Search for the cell housing the specified text and yield its (X, Y) center coordinate. 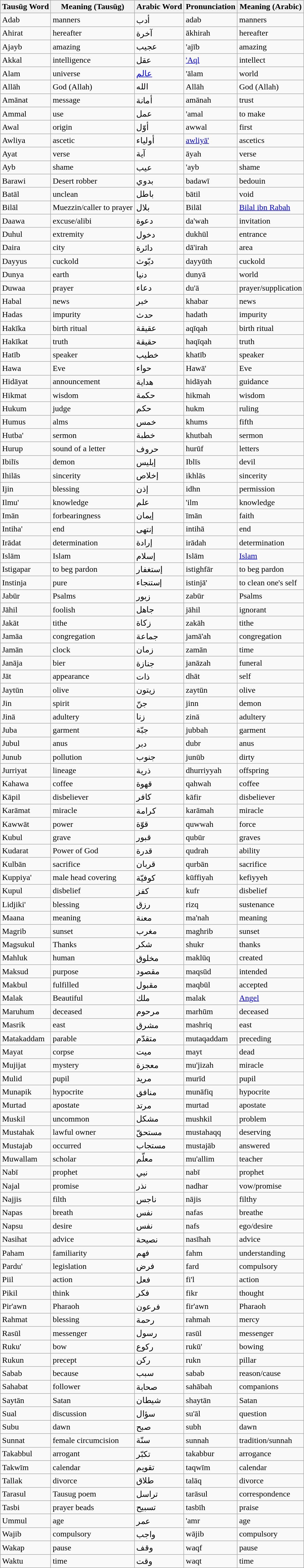
badawī (211, 181)
hadath (211, 315)
kūffiyah (211, 878)
سنّة (159, 1440)
تقويم (159, 1467)
Beautiful (93, 998)
sunnah (211, 1440)
Ajayb (26, 47)
Paham (26, 1253)
Waktu (26, 1561)
Adab (26, 20)
Mahluk (26, 958)
nafs (211, 1226)
khutbah (211, 435)
Hakīkat (26, 341)
offspring (270, 770)
Daira (26, 248)
Daawa (26, 221)
male head covering (93, 878)
زبور (159, 596)
teacher (270, 1159)
dunyā (211, 274)
سبب (159, 1374)
دعوة (159, 221)
Hidāyat (26, 382)
Janāja (26, 663)
Kahawa (26, 784)
female circumcision (93, 1440)
Jāt (26, 676)
إستغفار (159, 569)
du'ā (211, 288)
amānah (211, 100)
Kupul (26, 891)
Amānat (26, 100)
Dayyus (26, 261)
question (270, 1414)
Jabūr (26, 596)
واجب (159, 1534)
deserving (270, 1132)
Iblīs (211, 462)
كرامة (159, 811)
taqwīm (211, 1467)
جماعة (159, 636)
unclean (93, 194)
إستنجاء (159, 583)
كفز (159, 891)
Ijin (26, 489)
filthy (270, 1199)
Najjis (26, 1199)
follower (93, 1387)
Takabbul (26, 1454)
qudrah (211, 851)
Alam (26, 74)
حقيقة (159, 341)
dukhūl (211, 234)
مستحقّ (159, 1132)
maqbūl (211, 985)
شكر (159, 945)
خمس (159, 422)
Munapik (26, 1092)
lawful owner (93, 1132)
zamān (211, 650)
إنتهى (159, 529)
ناجس (159, 1199)
Ilmu' (26, 502)
Juba (26, 730)
Jinā (26, 717)
sustenance (270, 904)
hurūf (211, 449)
nasīhah (211, 1239)
because (93, 1374)
thanks (270, 945)
Kawwāt (26, 824)
bedouin (270, 181)
familiarity (93, 1253)
dayyūth (211, 261)
شيطان (159, 1400)
Napas (26, 1213)
Hawā' (211, 368)
devil (270, 462)
Istigapar (26, 569)
Tasbi (26, 1507)
waqt (211, 1561)
معجزة (159, 1065)
قربان (159, 864)
qahwah (211, 784)
zinā (211, 717)
extremity (93, 234)
Rahmat (26, 1320)
Matakaddam (26, 1039)
faith (270, 516)
Karāmat (26, 811)
hikmah (211, 395)
Mustahak (26, 1132)
Muezzin/caller to prayer (93, 208)
Takwīm (26, 1467)
دائرة (159, 248)
إذن (159, 489)
Irādat (26, 543)
Ayb (26, 167)
Maruhum (26, 1011)
foolish (93, 610)
ability (270, 851)
بدوي (159, 181)
tasbīh (211, 1507)
Batāl (26, 194)
irādah (211, 543)
dirty (270, 757)
Hurup (26, 449)
Pronunciation (211, 7)
invitation (270, 221)
Sual (26, 1414)
graves (270, 837)
Hadas (26, 315)
مقبول (159, 985)
rasūl (211, 1333)
Tarasul (26, 1494)
clock (93, 650)
Ihilās (26, 476)
قبور (159, 837)
istighfār (211, 569)
صحابة (159, 1387)
Meaning (Tausūg) (93, 7)
message (93, 100)
pollution (93, 757)
nafas (211, 1213)
dhāt (211, 676)
kāfir (211, 797)
دخول (159, 234)
Junub (26, 757)
Mujijat (26, 1065)
mayt (211, 1052)
متقدّم (159, 1039)
Awal (26, 127)
خطبة (159, 435)
maqsūd (211, 971)
Lidjiki' (26, 904)
Magrib (26, 931)
قهوة (159, 784)
Jaytūn (26, 690)
discussion (93, 1414)
Piil (26, 1280)
Rukun (26, 1360)
zaytūn (211, 690)
Maana (26, 918)
كافر (159, 797)
promise (93, 1186)
rahmah (211, 1320)
فرعون (159, 1306)
rukū' (211, 1347)
Intiha' (26, 529)
earth (93, 274)
Ibilīs (26, 462)
عيب (159, 167)
arrogance (270, 1454)
Mayat (26, 1052)
الله (159, 87)
Hutba' (26, 435)
mu'allim (211, 1159)
Najal (26, 1186)
purpose (93, 971)
entrance (270, 234)
زيتون (159, 690)
arrogant (93, 1454)
جنوب (159, 757)
kefiyyeh (270, 878)
Jamān (26, 650)
'amal (211, 114)
pillar (270, 1360)
mercy (270, 1320)
desire (93, 1226)
Muskil (26, 1119)
Malak (26, 998)
praise (270, 1507)
dhurriyyah (211, 770)
bier (93, 663)
occurred (93, 1146)
مرتد (159, 1105)
مقصود (159, 971)
حكمة (159, 395)
Kubul (26, 837)
Kudarat (26, 851)
city (93, 248)
ma'nah (211, 918)
prayer/supplication (270, 288)
Power of God (93, 851)
thought (270, 1293)
Jubul (26, 744)
عالم (159, 74)
Imān (26, 516)
Ruku' (26, 1347)
صبح (159, 1427)
عجيب (159, 47)
مشرق (159, 1025)
murtad (211, 1105)
intihā (211, 529)
sound of a letter (93, 449)
معنة (159, 918)
Ummul (26, 1521)
آخرة (159, 33)
هداية (159, 382)
fikr (211, 1293)
tradition/sunnah (270, 1440)
Akkal (26, 60)
Kuppiya' (26, 878)
to clean one's self (270, 583)
qubūr (211, 837)
دبر (159, 744)
grave (93, 837)
Nabī (26, 1172)
dead (270, 1052)
use (93, 114)
Jakāt (26, 623)
force (270, 824)
shaytān (211, 1400)
عقل (159, 60)
نصيحة (159, 1239)
خطيب (159, 355)
talāq (211, 1481)
zabūr (211, 596)
answered (270, 1146)
'amr (211, 1521)
preceding (270, 1039)
shukr (211, 945)
announcement (93, 382)
void (270, 194)
khatīb (211, 355)
dubr (211, 744)
حكم (159, 409)
qurbān (211, 864)
نذر (159, 1186)
Sahabat (26, 1387)
legislation (93, 1266)
hidāyah (211, 382)
Kulbān (26, 864)
pure (93, 583)
تراسل (159, 1494)
Jāhil (26, 610)
ruling (270, 409)
nadhar (211, 1186)
fi'l (211, 1280)
hukm (211, 409)
da'wah (211, 221)
sabab (211, 1374)
ikhlās (211, 476)
rizq (211, 904)
قدرة (159, 851)
وقف (159, 1548)
rukn (211, 1360)
jāhil (211, 610)
دنيا (159, 274)
āyah (211, 154)
intended (270, 971)
منافق (159, 1092)
first (270, 127)
ascetics (270, 141)
Humus (26, 422)
marhūm (211, 1011)
أمانة (159, 100)
precept (93, 1360)
Napsu (26, 1226)
Wakap (26, 1548)
Pir'awn (26, 1306)
haqīqah (211, 341)
Desert robber (93, 181)
corpse (93, 1052)
permission (270, 489)
Tallak (26, 1481)
murīd (211, 1079)
Meaning (Arabic) (270, 7)
self (270, 676)
Dunya (26, 274)
forbearingness (93, 516)
طلاق (159, 1481)
Hakīka (26, 328)
excuse/alibi (93, 221)
khums (211, 422)
vow/promise (270, 1186)
Masrik (26, 1025)
جبّة (159, 730)
بلال (159, 208)
awliyā' (211, 141)
Wajib (26, 1534)
mystery (93, 1065)
kufr (211, 891)
إرادة (159, 543)
Habal (26, 301)
fifth (270, 422)
Angel (270, 998)
think (93, 1293)
malak (211, 998)
'Aql (211, 60)
ملك (159, 998)
mutaqaddam (211, 1039)
عمر (159, 1521)
wājib (211, 1534)
فهم (159, 1253)
area (270, 248)
tarāsul (211, 1494)
appearance (93, 676)
Ahirat (26, 33)
مستجاب (159, 1146)
Muwallam (26, 1159)
spirit (93, 703)
nabī (211, 1172)
Subu (26, 1427)
أولياء (159, 141)
سؤال (159, 1414)
ميت (159, 1052)
Hikmat (26, 395)
bow (93, 1347)
karāmah (211, 811)
كوفيّة (159, 878)
trust (270, 100)
waqf (211, 1548)
ديّوث (159, 261)
khabar (211, 301)
إبليس (159, 462)
زمان (159, 650)
قوّة (159, 824)
accepted (270, 985)
Ayat (26, 154)
reason/cause (270, 1374)
correspondence (270, 1494)
إخلاص (159, 476)
Sunnat (26, 1440)
istinjā' (211, 583)
زنا (159, 717)
funeral (270, 663)
Maksud (26, 971)
Duwaa (26, 288)
Instinja (26, 583)
parable (93, 1039)
intellect (270, 60)
تكبّر (159, 1454)
nājis (211, 1199)
junūb (211, 757)
ذات (159, 676)
Hukum (26, 409)
scholar (93, 1159)
Makbul (26, 985)
Kāpil (26, 797)
رسول (159, 1333)
subh (211, 1427)
Ammal (26, 114)
fir'awn (211, 1306)
دعاء (159, 288)
Tausūg Word (26, 7)
lineage (93, 770)
Jurriyat (26, 770)
quwwah (211, 824)
ركوع (159, 1347)
جنّ (159, 703)
رحمة (159, 1320)
عقيقة (159, 328)
origin (93, 127)
power (93, 824)
Rasūl (26, 1333)
īmān (211, 516)
fulfilled (93, 985)
مخلوق (159, 958)
idhn (211, 489)
breath (93, 1213)
مرحوم (159, 1011)
jubbah (211, 730)
Mulid (26, 1079)
jamā'ah (211, 636)
ascetic (93, 141)
Saytān (26, 1400)
mashriq (211, 1025)
Sabab (26, 1374)
problem (270, 1119)
زكاة (159, 623)
adab (211, 20)
Thanks (93, 945)
maghrib (211, 931)
munāfiq (211, 1092)
Awliya (26, 141)
companions (270, 1387)
فرض (159, 1266)
human (93, 958)
مشكل (159, 1119)
maklūq (211, 958)
تسبيح (159, 1507)
نبي (159, 1172)
'ajīb (211, 47)
takabbur (211, 1454)
حروف (159, 449)
أدب (159, 20)
وقت (159, 1561)
created (270, 958)
intelligence (93, 60)
su'āl (211, 1414)
jinn (211, 703)
فعل (159, 1280)
understanding (270, 1253)
Pikil (26, 1293)
mu'jizah (211, 1065)
aqīqah (211, 328)
رزق (159, 904)
Hatīb (26, 355)
Hawa (26, 368)
alms (93, 422)
Jin (26, 703)
حدث (159, 315)
prayer beads (93, 1507)
'ālam (211, 74)
mustahaqq (211, 1132)
Nasihat (26, 1239)
awwal (211, 127)
معلّم (159, 1159)
خبر (159, 301)
باطل (159, 194)
to make (270, 114)
مريد (159, 1079)
مغرب (159, 931)
ركن (159, 1360)
'ilm (211, 502)
fahm (211, 1253)
علم (159, 502)
bātil (211, 194)
جاهل (159, 610)
sahābah (211, 1387)
جنازة (159, 663)
ākhirah (211, 33)
bowing (270, 1347)
dā'irah (211, 248)
Duhul (26, 234)
guidance (270, 382)
breathe (270, 1213)
Barawi (26, 181)
mushkil (211, 1119)
إيمان (159, 516)
Mustajab (26, 1146)
universe (93, 74)
Tausug poem (93, 1494)
Magsukul (26, 945)
judge (93, 409)
uncommon (93, 1119)
Jamāa (26, 636)
Murtad (26, 1105)
'ayb (211, 167)
Bilal ibn Rabah (270, 208)
إسلام (159, 556)
ignorant (270, 610)
ego/desire (270, 1226)
letters (270, 449)
فكر (159, 1293)
zakāh (211, 623)
fard (211, 1266)
prayer (93, 288)
mustajāb (211, 1146)
أوّل (159, 127)
ذرية (159, 770)
janāzah (211, 663)
filth (93, 1199)
Pardu' (26, 1266)
Arabic Word (159, 7)
عمل (159, 114)
آية (159, 154)
حواء (159, 368)
